Detect which cell encompasses the target text, then output its [x, y] center coordinate. 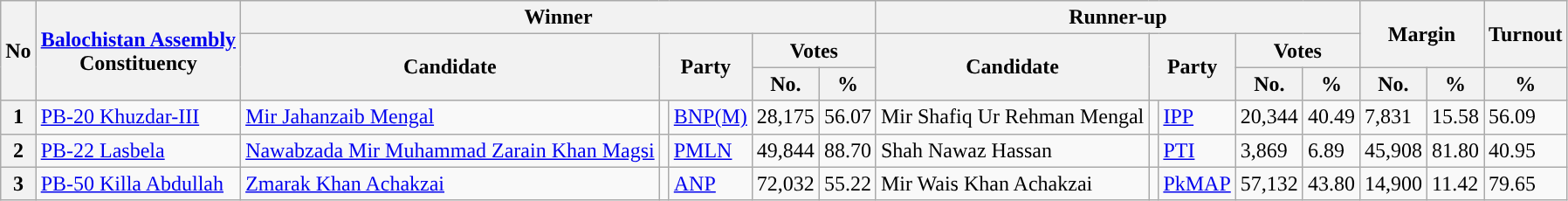
PMLN [711, 150]
3,869 [1269, 150]
40.95 [1526, 150]
No [18, 51]
ANP [711, 184]
57,132 [1269, 184]
Mir Shafiq Ur Rehman Mengal [1012, 117]
Zmarak Khan Achakzai [450, 184]
20,344 [1269, 117]
3 [18, 184]
81.80 [1455, 150]
72,032 [786, 184]
7,831 [1393, 117]
Turnout [1526, 34]
Nawabzada Mir Muhammad Zarain Khan Magsi [450, 150]
2 [18, 150]
PB-20 Khuzdar-III [138, 117]
56.09 [1526, 117]
49,844 [786, 150]
BNP(M) [711, 117]
15.58 [1455, 117]
PB-22 Lasbela [138, 150]
28,175 [786, 117]
55.22 [847, 184]
56.07 [847, 117]
PkMAP [1197, 184]
43.80 [1331, 184]
Winner [559, 17]
Runner-up [1118, 17]
88.70 [847, 150]
Mir Wais Khan Achakzai [1012, 184]
1 [18, 117]
6.89 [1331, 150]
IPP [1197, 117]
40.49 [1331, 117]
PTI [1197, 150]
14,900 [1393, 184]
PB-50 Killa Abdullah [138, 184]
Shah Nawaz Hassan [1012, 150]
Mir Jahanzaib Mengal [450, 117]
Balochistan AssemblyConstituency [138, 51]
Margin [1421, 34]
11.42 [1455, 184]
79.65 [1526, 184]
45,908 [1393, 150]
